Locate the cell with the specified text and output its (X, Y) center coordinate. 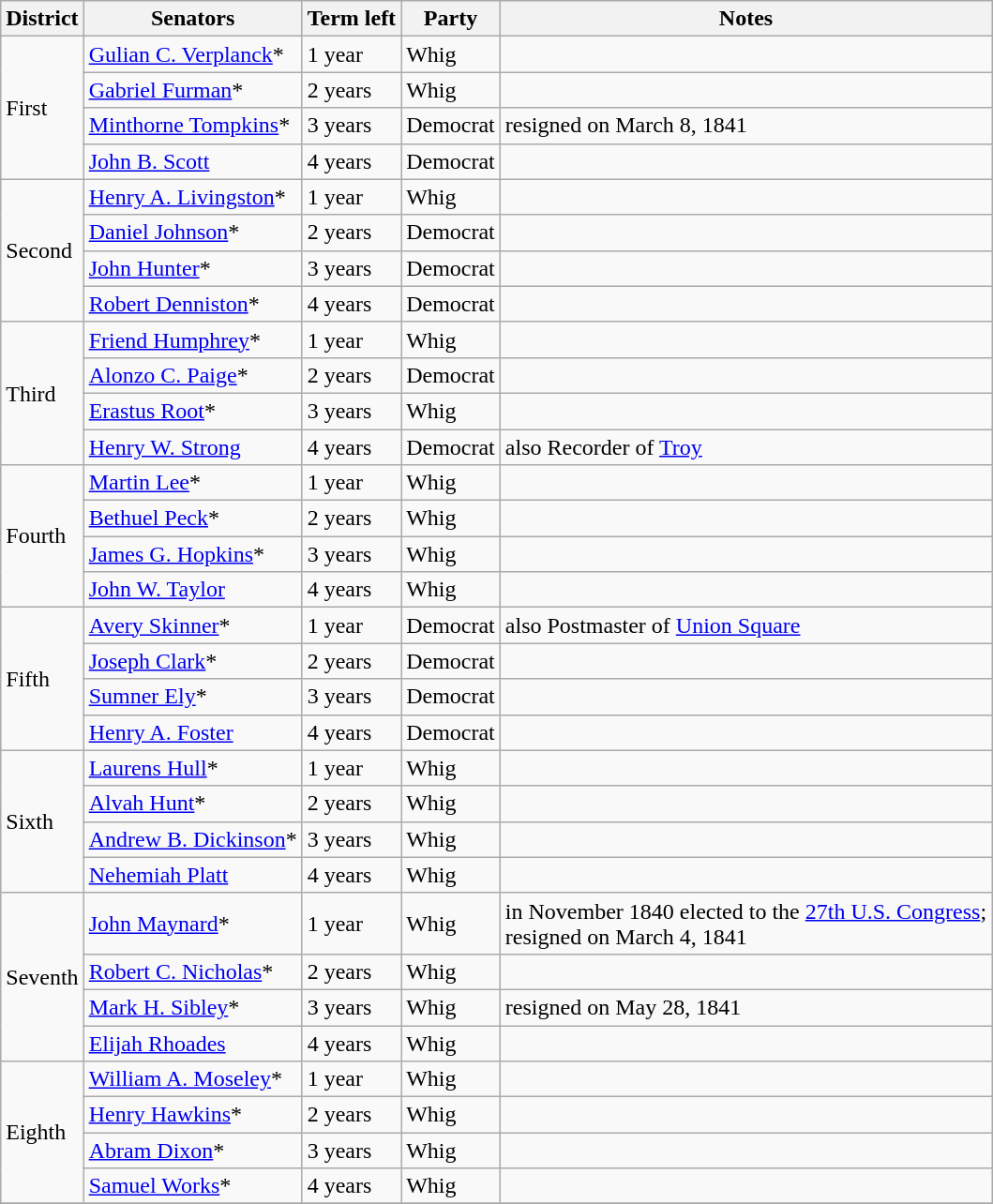
Gabriel Furman* (193, 90)
William A. Moseley* (193, 1079)
Sumner Ely* (193, 697)
Third (42, 393)
Elijah Rhoades (193, 1044)
also Recorder of Troy (745, 447)
Fourth (42, 536)
Notes (745, 19)
Henry A. Livingston* (193, 197)
Senators (193, 19)
Andrew B. Dickinson* (193, 839)
Laurens Hull* (193, 768)
Erastus Root* (193, 411)
in November 1840 elected to the 27th U.S. Congress; resigned on March 4, 1841 (745, 923)
Gulian C. Verplanck* (193, 54)
Nehemiah Platt (193, 875)
First (42, 108)
Minthorne Tompkins* (193, 126)
Joseph Clark* (193, 661)
John W. Taylor (193, 590)
Party (451, 19)
Martin Lee* (193, 483)
Daniel Johnson* (193, 233)
Avery Skinner* (193, 625)
Alvah Hunt* (193, 804)
Term left (351, 19)
Robert C. Nicholas* (193, 971)
Samuel Works* (193, 1186)
John B. Scott (193, 161)
Seventh (42, 977)
Alonzo C. Paige* (193, 375)
Friend Humphrey* (193, 339)
Henry Hawkins* (193, 1115)
Mark H. Sibley* (193, 1007)
Bethuel Peck* (193, 519)
James G. Hopkins* (193, 554)
John Maynard* (193, 923)
Fifth (42, 679)
Sixth (42, 821)
District (42, 19)
Robert Denniston* (193, 304)
Henry A. Foster (193, 732)
also Postmaster of Union Square (745, 625)
John Hunter* (193, 268)
Second (42, 250)
Henry W. Strong (193, 447)
resigned on May 28, 1841 (745, 1007)
resigned on March 8, 1841 (745, 126)
Abram Dixon* (193, 1151)
Eighth (42, 1133)
